Extract the (x, y) coordinate from the center of the cell holding the provided text.  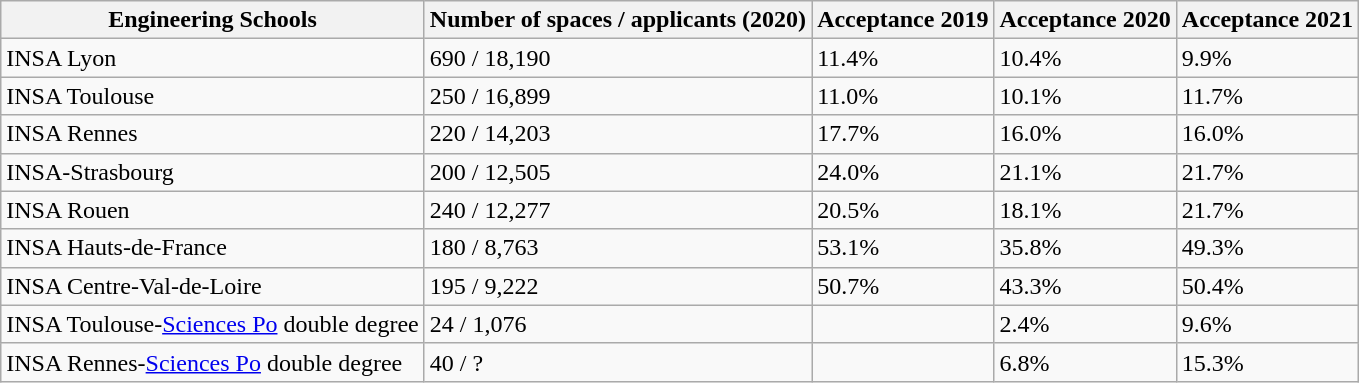
50.4% (1267, 286)
18.1% (1085, 210)
INSA Lyon (213, 58)
Engineering Schools (213, 20)
INSA Centre-Val-de-Loire (213, 286)
21.1% (1085, 172)
Acceptance 2020 (1085, 20)
40 / ? (618, 362)
INSA Toulouse (213, 96)
180 / 8,763 (618, 248)
53.1% (903, 248)
10.1% (1085, 96)
250 / 16,899 (618, 96)
20.5% (903, 210)
11.7% (1267, 96)
35.8% (1085, 248)
INSA Rennes-Sciences Po double degree (213, 362)
INSA Rouen (213, 210)
50.7% (903, 286)
Number of spaces / applicants (2020) (618, 20)
Acceptance 2021 (1267, 20)
2.4% (1085, 324)
6.8% (1085, 362)
43.3% (1085, 286)
INSA Rennes (213, 134)
Acceptance 2019 (903, 20)
195 / 9,222 (618, 286)
200 / 12,505 (618, 172)
690 / 18,190 (618, 58)
11.4% (903, 58)
220 / 14,203 (618, 134)
INSA Hauts-de-France (213, 248)
17.7% (903, 134)
10.4% (1085, 58)
15.3% (1267, 362)
9.9% (1267, 58)
INSA Toulouse-Sciences Po double degree (213, 324)
240 / 12,277 (618, 210)
9.6% (1267, 324)
11.0% (903, 96)
INSA-Strasbourg (213, 172)
49.3% (1267, 248)
24 / 1,076 (618, 324)
24.0% (903, 172)
